Output the (x, y) coordinate of the center of the cell containing the given text.  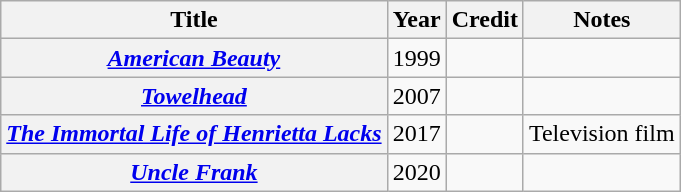
Year (416, 20)
Towelhead (194, 96)
Notes (602, 20)
1999 (416, 58)
2007 (416, 96)
Uncle Frank (194, 172)
Title (194, 20)
Television film (602, 134)
2017 (416, 134)
Credit (484, 20)
2020 (416, 172)
American Beauty (194, 58)
The Immortal Life of Henrietta Lacks (194, 134)
